Output the [x, y] coordinate of the center of the cell containing the given text.  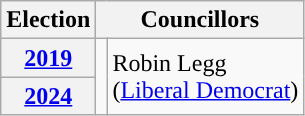
2019 [48, 58]
Election [48, 20]
2024 [48, 96]
Robin Legg(Liberal Democrat) [206, 77]
Councillors [200, 20]
